Pinpoint the cell where the given text exists, returning its [X, Y] midpoint coordinate. 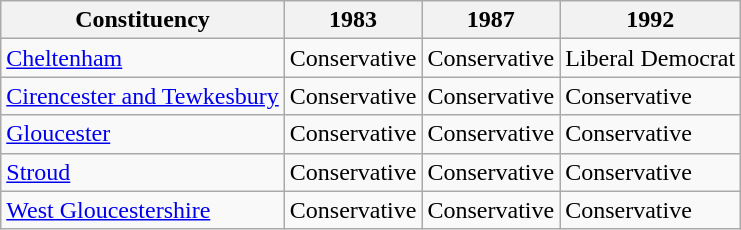
Constituency [143, 20]
Cirencester and Tewkesbury [143, 96]
1992 [650, 20]
Liberal Democrat [650, 58]
1983 [353, 20]
Cheltenham [143, 58]
1987 [491, 20]
West Gloucestershire [143, 210]
Gloucester [143, 134]
Stroud [143, 172]
